Return the (X, Y) coordinate for the center point of the cell that contains the specified text.  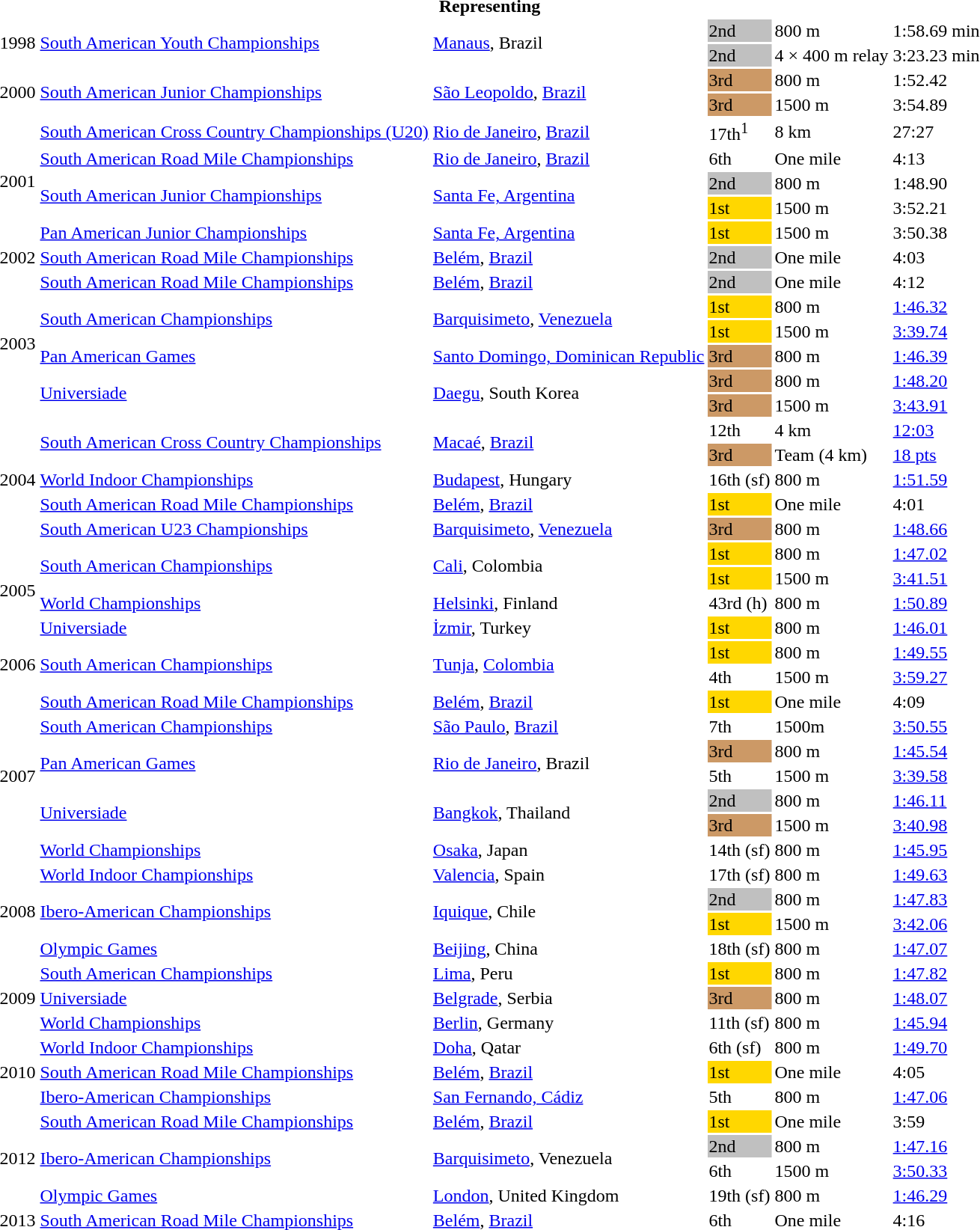
Tunja, Colombia (569, 664)
İzmir, Turkey (569, 628)
8 km (832, 132)
Manaus, Brazil (569, 43)
1500m (832, 726)
Osaka, Japan (569, 850)
Daegu, South Korea (569, 394)
South American Cross Country Championships (234, 443)
4 km (832, 430)
Beijing, China (569, 949)
17th (sf) (739, 875)
Budapest, Hungary (569, 480)
South American Cross Country Championships (U20) (234, 132)
Helsinki, Finland (569, 603)
6th (sf) (739, 1047)
Team (4 km) (832, 455)
Valencia, Spain (569, 875)
São Paulo, Brazil (569, 726)
Lima, Peru (569, 973)
11th (sf) (739, 1023)
Iquique, Chile (569, 911)
Macaé, Brazil (569, 443)
Cali, Colombia (569, 566)
43rd (h) (739, 603)
Berlin, Germany (569, 1023)
18th (sf) (739, 949)
7th (739, 726)
12th (739, 430)
4th (739, 677)
São Leopoldo, Brazil (569, 93)
16th (sf) (739, 480)
19th (sf) (739, 1196)
London, United Kingdom (569, 1196)
17th1 (739, 132)
Belgrade, Serbia (569, 998)
San Fernando, Cádiz (569, 1097)
Pan American Junior Championships (234, 233)
Bangkok, Thailand (569, 813)
South American U23 Championships (234, 529)
Doha, Qatar (569, 1047)
Santo Domingo, Dominican Republic (569, 356)
South American Youth Championships (234, 43)
14th (sf) (739, 850)
4 × 400 m relay (832, 55)
